Output the [X, Y] coordinate of the center of the cell containing the given text.  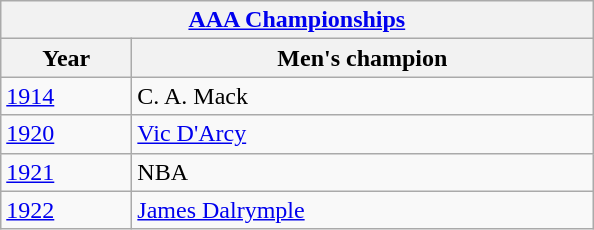
Men's champion [362, 58]
1922 [66, 210]
AAA Championships [297, 20]
Vic D'Arcy [362, 134]
1914 [66, 96]
NBA [362, 172]
1921 [66, 172]
1920 [66, 134]
C. A. Mack [362, 96]
Year [66, 58]
James Dalrymple [362, 210]
